Capture the cell that displays the provided text and extract its [x, y] central coordinate. 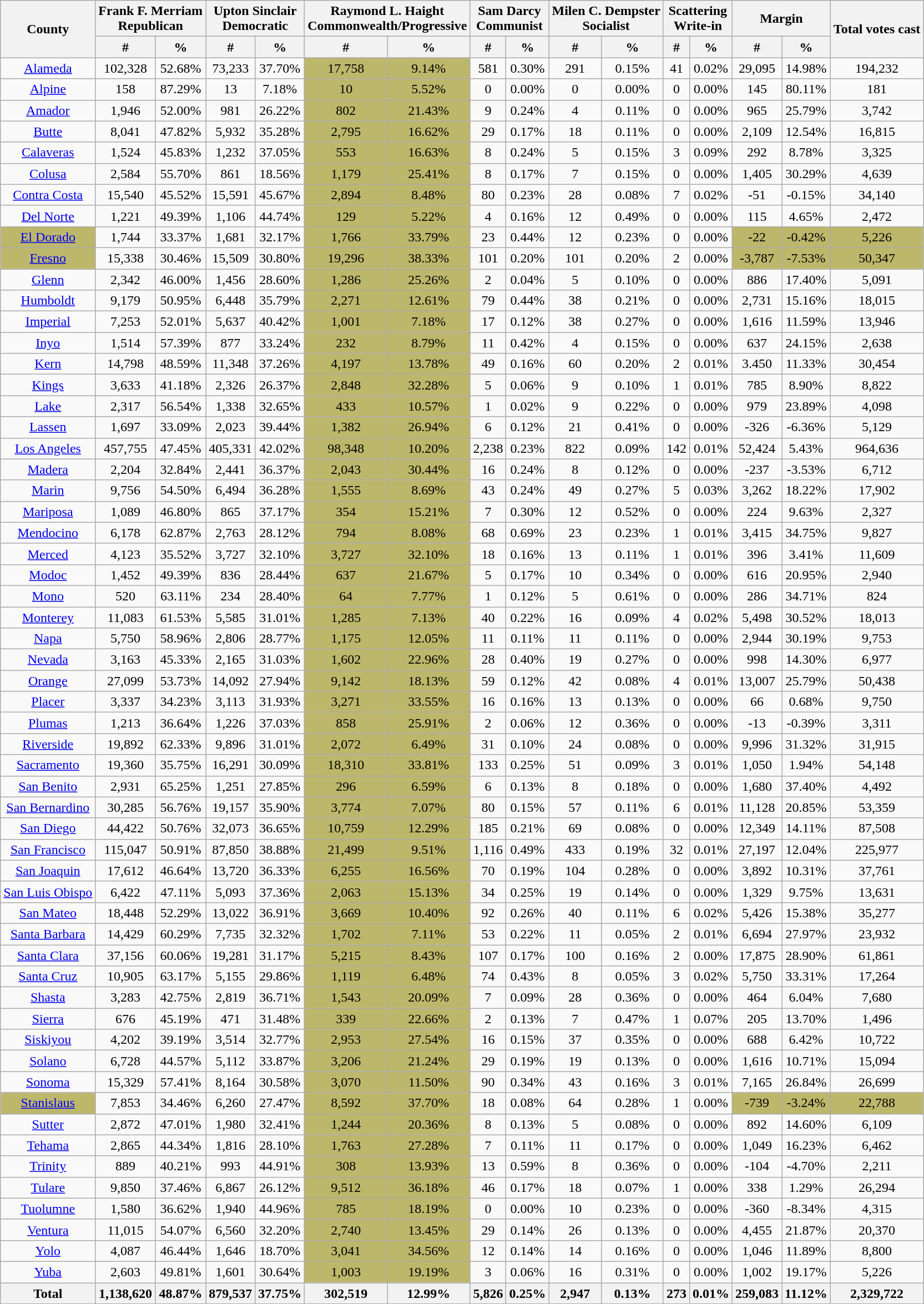
1,285 [346, 618]
Contra Costa [48, 195]
1,213 [125, 723]
Humboldt [48, 301]
10,722 [877, 1040]
33.09% [180, 427]
Santa Cruz [48, 977]
4.65% [806, 216]
10,759 [346, 828]
3,283 [125, 998]
37.46% [180, 1187]
1,580 [125, 1209]
18.70% [280, 1251]
Nevada [48, 660]
4,455 [757, 1230]
41 [676, 68]
292 [757, 153]
27.85% [280, 786]
1,046 [757, 1251]
San Francisco [48, 850]
3,070 [346, 1082]
2,865 [125, 1145]
3,669 [346, 913]
232 [346, 343]
8,041 [125, 132]
8,592 [346, 1103]
2,944 [757, 639]
1,003 [346, 1272]
13.93% [428, 1166]
Monterey [48, 618]
158 [125, 89]
234 [231, 596]
2,072 [346, 744]
52.29% [180, 913]
37 [575, 1040]
32.77% [280, 1040]
3,892 [757, 871]
5.22% [428, 216]
11.50% [428, 1082]
688 [757, 1040]
1,001 [346, 322]
50.76% [180, 828]
36.64% [180, 723]
Fresno [48, 258]
32.28% [428, 385]
14.98% [806, 68]
8.48% [428, 195]
1,524 [125, 153]
Mariposa [48, 512]
7.77% [428, 596]
464 [757, 998]
15,591 [231, 195]
Modoc [48, 575]
34.75% [806, 533]
2,584 [125, 174]
2,271 [346, 301]
-0.15% [806, 195]
9,827 [877, 533]
Trinity [48, 1166]
7.13% [428, 618]
-3.24% [806, 1103]
6,462 [877, 1145]
-739 [757, 1103]
1,602 [346, 660]
1,405 [757, 174]
3,113 [231, 702]
6,560 [231, 1230]
115 [757, 216]
15,509 [231, 258]
20.36% [428, 1124]
14.30% [806, 660]
Tuolumne [48, 1209]
0.43% [527, 977]
1,175 [346, 639]
-237 [757, 469]
13.70% [806, 1019]
10.31% [806, 871]
553 [346, 153]
302,519 [346, 1293]
24 [575, 744]
Margin [781, 19]
104 [575, 871]
35.52% [180, 554]
26,294 [877, 1187]
1,946 [125, 110]
273 [676, 1293]
0.31% [632, 1272]
Marin [48, 491]
18.22% [806, 491]
23.89% [806, 406]
32 [676, 850]
6,109 [877, 1124]
County [48, 29]
1,286 [346, 279]
Sutter [48, 1124]
San Luis Obispo [48, 892]
224 [757, 512]
889 [125, 1166]
65.25% [180, 786]
9.63% [806, 512]
-3,787 [757, 258]
30,454 [877, 364]
16.63% [428, 153]
185 [488, 828]
11,609 [877, 554]
1.29% [806, 1187]
205 [757, 1019]
4,123 [125, 554]
Los Angeles [48, 448]
6,255 [346, 871]
Lassen [48, 427]
9,512 [346, 1187]
7,853 [125, 1103]
33.55% [428, 702]
3,041 [346, 1251]
37.36% [280, 892]
1,744 [125, 237]
30.58% [280, 1082]
5,112 [231, 1061]
27,099 [125, 681]
20.95% [806, 575]
Del Norte [48, 216]
286 [757, 596]
36.62% [180, 1209]
50.91% [180, 850]
Calaveras [48, 153]
2,023 [231, 427]
12,349 [757, 828]
42.75% [180, 998]
28.40% [280, 596]
1,763 [346, 1145]
16,815 [877, 132]
457,755 [125, 448]
87,850 [231, 850]
520 [125, 596]
-22 [757, 237]
308 [346, 1166]
7.07% [428, 807]
14,798 [125, 364]
39.44% [280, 427]
17,264 [877, 977]
471 [231, 1019]
54,148 [877, 765]
5,585 [231, 618]
52,424 [757, 448]
6,694 [757, 934]
Orange [48, 681]
7,165 [757, 1082]
13,631 [877, 892]
26 [575, 1230]
50.95% [180, 301]
1,138,620 [125, 1293]
1,116 [488, 850]
8.43% [428, 955]
2,165 [231, 660]
6.59% [428, 786]
Santa Clara [48, 955]
30.46% [180, 258]
47.82% [180, 132]
1,555 [346, 491]
El Dorado [48, 237]
865 [231, 512]
62.33% [180, 744]
25.41% [428, 174]
Ventura [48, 1230]
80.11% [806, 89]
14,429 [125, 934]
-104 [757, 1166]
33.31% [806, 977]
794 [346, 533]
26.84% [806, 1082]
57.41% [180, 1082]
Total votes cast [877, 29]
-4.70% [806, 1166]
4,492 [877, 786]
44.74% [280, 216]
48.87% [180, 1293]
-0.42% [806, 237]
31.17% [280, 955]
-360 [757, 1209]
Kern [48, 364]
0.35% [632, 1040]
52.68% [180, 68]
0.52% [632, 512]
Mono [48, 596]
18.13% [428, 681]
28.60% [280, 279]
4,197 [346, 364]
145 [757, 89]
Stanislaus [48, 1103]
13,946 [877, 322]
861 [231, 174]
69 [575, 828]
7,735 [231, 934]
Shasta [48, 998]
1,452 [125, 575]
30.64% [280, 1272]
32,073 [231, 828]
Sonoma [48, 1082]
Alpine [48, 89]
Inyo [48, 343]
45.67% [280, 195]
9.75% [806, 892]
2,894 [346, 195]
3,325 [877, 153]
32.65% [280, 406]
8.08% [428, 533]
17,612 [125, 871]
965 [757, 110]
1,221 [125, 216]
36.37% [280, 469]
19.17% [806, 1272]
Tehama [48, 1145]
13,007 [757, 681]
Frank F. MerriamRepublican [151, 19]
1,106 [231, 216]
Lake [48, 406]
338 [757, 1187]
1,514 [125, 343]
32.32% [280, 934]
18,448 [125, 913]
70 [488, 871]
1,179 [346, 174]
14 [575, 1251]
35.79% [280, 301]
2,109 [757, 132]
36.28% [280, 491]
9.14% [428, 68]
998 [757, 660]
21.67% [428, 575]
34,140 [877, 195]
Imperial [48, 322]
22,788 [877, 1103]
18,310 [346, 765]
Total [48, 1293]
60.06% [180, 955]
-0.39% [806, 723]
2,238 [488, 448]
5,129 [877, 427]
2,043 [346, 469]
6.49% [428, 744]
42.02% [280, 448]
20.09% [428, 998]
1,232 [231, 153]
3,337 [125, 702]
40.42% [280, 322]
30.29% [806, 174]
1,816 [231, 1145]
28.44% [280, 575]
0.59% [527, 1166]
10.71% [806, 1061]
12.04% [806, 850]
6.42% [806, 1040]
2,211 [877, 1166]
6,867 [231, 1187]
11.12% [806, 1293]
62.87% [180, 533]
37.05% [280, 153]
1.94% [806, 765]
5,637 [231, 322]
47.01% [180, 1124]
74 [488, 977]
1,329 [757, 892]
5.52% [428, 89]
34.46% [180, 1103]
87,508 [877, 828]
57 [575, 807]
9,179 [125, 301]
Upton SinclairDemocratic [255, 19]
38.33% [428, 258]
34.56% [428, 1251]
47.45% [180, 448]
4,087 [125, 1251]
2,342 [125, 279]
27.54% [428, 1040]
886 [757, 279]
33.79% [428, 237]
38.88% [280, 850]
5,215 [346, 955]
2,931 [125, 786]
39.19% [180, 1040]
20,370 [877, 1230]
26.22% [280, 110]
2,848 [346, 385]
37.26% [280, 364]
2,329,722 [877, 1293]
405,331 [231, 448]
Sierra [48, 1019]
Butte [48, 132]
3,633 [125, 385]
98,348 [346, 448]
9,142 [346, 681]
51 [575, 765]
12.61% [428, 301]
1,980 [231, 1124]
225,977 [877, 850]
37.03% [280, 723]
16,291 [231, 765]
259,083 [757, 1293]
11,083 [125, 618]
Raymond L. HaightCommonwealth/Progressive [387, 19]
3,163 [125, 660]
0.26% [527, 913]
1,680 [757, 786]
0.41% [632, 427]
877 [231, 343]
18,013 [877, 618]
57.39% [180, 343]
27.28% [428, 1145]
6.48% [428, 977]
San Diego [48, 828]
4,639 [877, 174]
107 [488, 955]
-51 [757, 195]
5,426 [757, 913]
5,155 [231, 977]
2,063 [346, 892]
92 [488, 913]
27,197 [757, 850]
Glenn [48, 279]
26.94% [428, 427]
1,049 [757, 1145]
32.41% [280, 1124]
San Benito [48, 786]
2,204 [125, 469]
676 [125, 1019]
San Mateo [48, 913]
1,646 [231, 1251]
1,050 [757, 765]
11,348 [231, 364]
36.65% [280, 828]
17,902 [877, 491]
17,875 [757, 955]
Sam DarcyCommunist [509, 19]
2,872 [125, 1124]
15.16% [806, 301]
Kings [48, 385]
339 [346, 1019]
6,448 [231, 301]
52.01% [180, 322]
836 [231, 575]
28.12% [280, 533]
12.29% [428, 828]
60.29% [180, 934]
53.73% [180, 681]
21 [575, 427]
46.80% [180, 512]
-8.34% [806, 1209]
45.33% [180, 660]
Siskiyou [48, 1040]
6,494 [231, 491]
36.33% [280, 871]
892 [757, 1124]
3,415 [757, 533]
15.38% [806, 913]
2,317 [125, 406]
10.20% [428, 448]
10.57% [428, 406]
Solano [48, 1061]
44.57% [180, 1061]
6,728 [125, 1061]
8.69% [428, 491]
30.52% [806, 618]
2,953 [346, 1040]
44,422 [125, 828]
7.11% [428, 934]
Mendocino [48, 533]
11.33% [806, 364]
19,157 [231, 807]
15.13% [428, 892]
73,233 [231, 68]
8.79% [428, 343]
2,940 [877, 575]
21.24% [428, 1061]
129 [346, 216]
46.44% [180, 1251]
30.19% [806, 639]
3.41% [806, 554]
18,015 [877, 301]
12.54% [806, 132]
3,742 [877, 110]
San Bernardino [48, 807]
Plumas [48, 723]
10,905 [125, 977]
79 [488, 301]
8,800 [877, 1251]
44.96% [280, 1209]
6,712 [877, 469]
Madera [48, 469]
1,543 [346, 998]
102,328 [125, 68]
37,156 [125, 955]
23,932 [877, 934]
54.07% [180, 1230]
0.40% [527, 660]
0.61% [632, 596]
17,758 [346, 68]
9,750 [877, 702]
25.26% [428, 279]
17.40% [806, 279]
8,164 [231, 1082]
31.48% [280, 1019]
1,226 [231, 723]
1,601 [231, 1272]
60 [575, 364]
50,438 [877, 681]
-6.36% [806, 427]
9,756 [125, 491]
13.45% [428, 1230]
27.94% [280, 681]
26.37% [280, 385]
26,699 [877, 1082]
993 [231, 1166]
58.96% [180, 639]
5,826 [488, 1293]
32.17% [280, 237]
28.10% [280, 1145]
61.53% [180, 618]
3,262 [757, 491]
6,422 [125, 892]
1,766 [346, 237]
3,206 [346, 1061]
35.28% [280, 132]
San Joaquin [48, 871]
22.96% [428, 660]
9,753 [877, 639]
31,915 [877, 744]
50,347 [877, 258]
52.00% [180, 110]
2,326 [231, 385]
Alameda [48, 68]
1,251 [231, 786]
2,441 [231, 469]
22.66% [428, 1019]
6,260 [231, 1103]
21,499 [346, 850]
30.80% [280, 258]
2,947 [575, 1293]
12.99% [428, 1293]
1,244 [346, 1124]
15,338 [125, 258]
42 [575, 681]
30,285 [125, 807]
100 [575, 955]
19,296 [346, 258]
879,537 [231, 1293]
1,089 [125, 512]
5,498 [757, 618]
63.11% [180, 596]
11.89% [806, 1251]
5,932 [231, 132]
19.19% [428, 1272]
0.47% [632, 1019]
354 [346, 512]
29,095 [757, 68]
291 [575, 68]
33.37% [180, 237]
35,277 [877, 913]
5,091 [877, 279]
1,382 [346, 427]
16.62% [428, 132]
6.04% [806, 998]
142 [676, 448]
Merced [48, 554]
63.17% [180, 977]
Milen C. DempsterSocialist [606, 19]
-3.53% [806, 469]
21.87% [806, 1230]
15.21% [428, 512]
0.69% [527, 533]
45.52% [180, 195]
Amador [48, 110]
25.91% [428, 723]
47.11% [180, 892]
13,022 [231, 913]
296 [346, 786]
Santa Barbara [48, 934]
36.91% [280, 913]
1,702 [346, 934]
14,092 [231, 681]
0.18% [632, 786]
56.54% [180, 406]
28.77% [280, 639]
37,761 [877, 871]
-13 [757, 723]
49.81% [180, 1272]
1,456 [231, 279]
8.90% [806, 385]
858 [346, 723]
46 [488, 1187]
13,720 [231, 871]
Tulare [48, 1187]
2,806 [231, 639]
616 [757, 575]
32.84% [180, 469]
11,015 [125, 1230]
981 [231, 110]
2,731 [757, 301]
45.83% [180, 153]
66 [757, 702]
20.85% [806, 807]
53,359 [877, 807]
1,119 [346, 977]
3,774 [346, 807]
181 [877, 89]
Colusa [48, 174]
581 [488, 68]
16.56% [428, 871]
1,002 [757, 1272]
Sacramento [48, 765]
Yuba [48, 1272]
6,977 [877, 660]
1,338 [231, 406]
31.03% [280, 660]
31 [488, 744]
14.11% [806, 828]
5,093 [231, 892]
54.50% [180, 491]
35.90% [280, 807]
33.24% [280, 343]
18.19% [428, 1209]
2,819 [231, 998]
1,496 [877, 1019]
824 [877, 596]
9,896 [231, 744]
115,047 [125, 850]
6,178 [125, 533]
11,128 [757, 807]
0.68% [806, 702]
11.59% [806, 322]
8.78% [806, 153]
18.56% [280, 174]
41.18% [180, 385]
46.64% [180, 871]
45.19% [180, 1019]
-326 [757, 427]
Napa [48, 639]
87.29% [180, 89]
9.51% [428, 850]
802 [346, 110]
10.40% [428, 913]
34 [488, 892]
979 [757, 406]
33.81% [428, 765]
28.90% [806, 955]
33.87% [280, 1061]
29.86% [280, 977]
37.40% [806, 786]
24.15% [806, 343]
ScatteringWrite-in [698, 19]
133 [488, 765]
7,253 [125, 322]
822 [575, 448]
2,763 [231, 533]
19,281 [231, 955]
59 [488, 681]
9,850 [125, 1187]
26.12% [280, 1187]
61,861 [877, 955]
12.05% [428, 639]
2,603 [125, 1272]
40.21% [180, 1166]
36.18% [428, 1187]
0.03% [710, 491]
3.450 [757, 364]
30.44% [428, 469]
15,094 [877, 1061]
1,681 [231, 237]
0.42% [527, 343]
30.09% [280, 765]
27.47% [280, 1103]
34.23% [180, 702]
21.43% [428, 110]
44.34% [180, 1145]
19,892 [125, 744]
3,311 [877, 723]
56.76% [180, 807]
44.91% [280, 1166]
194,232 [877, 68]
68 [488, 533]
4,098 [877, 406]
Placer [48, 702]
16.23% [806, 1145]
15,329 [125, 1082]
15,540 [125, 195]
Riverside [48, 744]
2,795 [346, 132]
7,680 [877, 998]
8,822 [877, 385]
14.60% [806, 1124]
3,271 [346, 702]
17 [488, 322]
964,636 [877, 448]
27.97% [806, 934]
48.59% [180, 364]
19,360 [125, 765]
2,327 [877, 512]
2,472 [877, 216]
9,996 [757, 744]
31.32% [806, 744]
36.71% [280, 998]
-7.53% [806, 258]
37.75% [280, 1293]
55.70% [180, 174]
3,514 [231, 1040]
53 [488, 934]
0.04% [527, 279]
5.43% [806, 448]
34.71% [806, 596]
396 [757, 554]
2,638 [877, 343]
35.75% [180, 765]
31.93% [280, 702]
4,315 [877, 1209]
Yolo [48, 1251]
2,740 [346, 1230]
13.78% [428, 364]
46.00% [180, 279]
1,697 [125, 427]
32.20% [280, 1230]
4,202 [125, 1040]
90 [488, 1082]
37.17% [280, 512]
1,940 [231, 1209]
